Return [X, Y] of the center of cell containing provided text 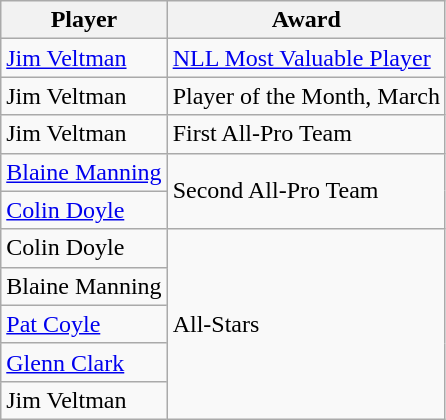
All-Stars [306, 324]
Player [84, 20]
Player of the Month, March [306, 96]
Pat Coyle [84, 324]
NLL Most Valuable Player [306, 58]
Second All-Pro Team [306, 191]
Glenn Clark [84, 362]
First All-Pro Team [306, 134]
Award [306, 20]
